Extract the (X, Y) coordinate from the center of the cell holding the provided text.  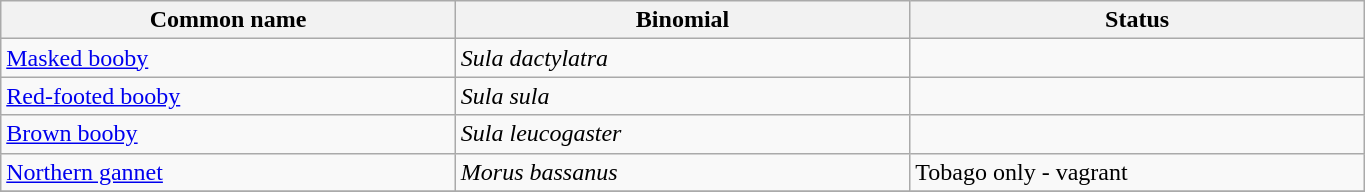
Binomial (682, 20)
Status (1138, 20)
Masked booby (228, 58)
Tobago only - vagrant (1138, 172)
Morus bassanus (682, 172)
Common name (228, 20)
Red-footed booby (228, 96)
Brown booby (228, 134)
Sula leucogaster (682, 134)
Sula dactylatra (682, 58)
Sula sula (682, 96)
Northern gannet (228, 172)
